Capture the cell that displays the provided text and extract its (X, Y) central coordinate. 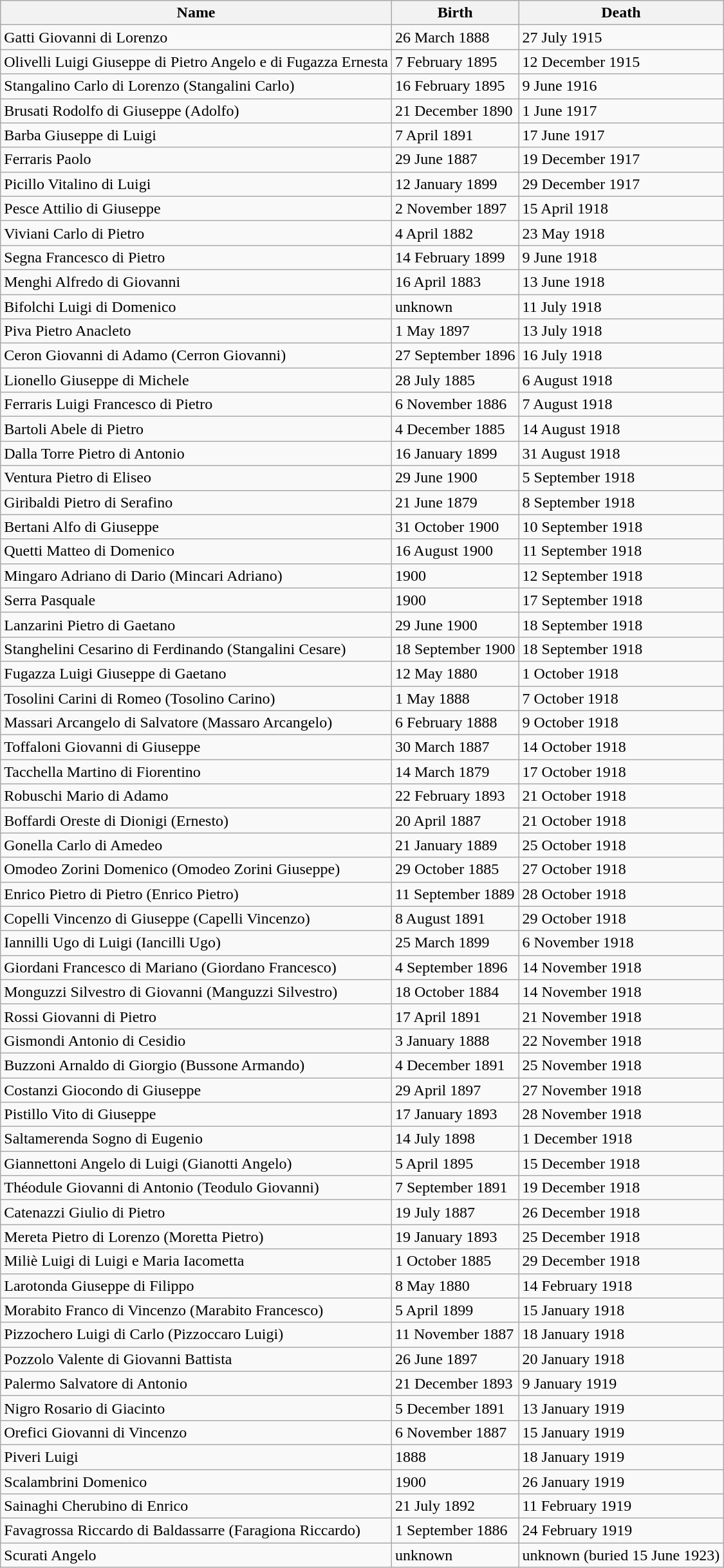
25 December 1918 (621, 1237)
Picillo Vitalino di Luigi (196, 184)
17 April 1891 (455, 1016)
19 December 1917 (621, 160)
13 July 1918 (621, 331)
Toffaloni Giovanni di Giuseppe (196, 747)
Palermo Salvatore di Antonio (196, 1383)
17 October 1918 (621, 772)
18 January 1919 (621, 1457)
16 July 1918 (621, 356)
9 October 1918 (621, 723)
31 August 1918 (621, 453)
Giribaldi Pietro di Serafino (196, 502)
5 September 1918 (621, 478)
5 December 1891 (455, 1408)
21 July 1892 (455, 1506)
Brusati Rodolfo di Giuseppe (Adolfo) (196, 111)
28 October 1918 (621, 894)
24 February 1919 (621, 1531)
Barba Giuseppe di Luigi (196, 135)
Gonella Carlo di Amedeo (196, 845)
27 September 1896 (455, 356)
14 February 1899 (455, 257)
7 February 1895 (455, 62)
28 July 1885 (455, 380)
11 September 1918 (621, 551)
Gatti Giovanni di Lorenzo (196, 37)
9 January 1919 (621, 1383)
25 March 1899 (455, 943)
14 February 1918 (621, 1286)
17 January 1893 (455, 1115)
14 July 1898 (455, 1139)
4 December 1885 (455, 429)
18 January 1918 (621, 1335)
7 August 1918 (621, 405)
16 January 1899 (455, 453)
1 December 1918 (621, 1139)
4 April 1882 (455, 233)
Olivelli Luigi Giuseppe di Pietro Angelo e di Fugazza Ernesta (196, 62)
11 November 1887 (455, 1335)
Copelli Vincenzo di Giuseppe (Capelli Vincenzo) (196, 918)
12 September 1918 (621, 576)
21 June 1879 (455, 502)
Enrico Pietro di Pietro (Enrico Pietro) (196, 894)
Tacchella Martino di Fiorentino (196, 772)
6 November 1886 (455, 405)
4 December 1891 (455, 1065)
11 July 1918 (621, 307)
18 September 1900 (455, 649)
12 May 1880 (455, 673)
4 September 1896 (455, 967)
31 October 1900 (455, 527)
29 April 1897 (455, 1090)
Menghi Alfredo di Giovanni (196, 282)
11 September 1889 (455, 894)
19 January 1893 (455, 1237)
Viviani Carlo di Pietro (196, 233)
1888 (455, 1457)
26 December 1918 (621, 1212)
Dalla Torre Pietro di Antonio (196, 453)
Mingaro Adriano di Dario (Mincari Adriano) (196, 576)
7 October 1918 (621, 698)
21 December 1893 (455, 1383)
Scurati Angelo (196, 1555)
13 June 1918 (621, 282)
Buzzoni Arnaldo di Giorgio (Bussone Armando) (196, 1065)
Catenazzi Giulio di Pietro (196, 1212)
Miliè Luigi di Luigi e Maria Iacometta (196, 1261)
7 September 1891 (455, 1188)
Ferraris Luigi Francesco di Pietro (196, 405)
8 September 1918 (621, 502)
2 November 1897 (455, 208)
29 December 1918 (621, 1261)
6 February 1888 (455, 723)
Sainaghi Cherubino di Enrico (196, 1506)
15 January 1918 (621, 1310)
27 November 1918 (621, 1090)
Name (196, 13)
1 September 1886 (455, 1531)
Piveri Luigi (196, 1457)
Rossi Giovanni di Pietro (196, 1016)
1 October 1918 (621, 673)
18 October 1884 (455, 992)
28 November 1918 (621, 1115)
5 April 1899 (455, 1310)
Favagrossa Riccardo di Baldassarre (Faragiona Riccardo) (196, 1531)
7 April 1891 (455, 135)
25 November 1918 (621, 1065)
Fugazza Luigi Giuseppe di Gaetano (196, 673)
29 October 1885 (455, 870)
29 December 1917 (621, 184)
unknown (buried 15 June 1923) (621, 1555)
21 November 1918 (621, 1016)
Lionello Giuseppe di Michele (196, 380)
5 April 1895 (455, 1163)
25 October 1918 (621, 845)
13 January 1919 (621, 1408)
Pistillo Vito di Giuseppe (196, 1115)
10 September 1918 (621, 527)
Scalambrini Domenico (196, 1481)
21 December 1890 (455, 111)
Tosolini Carini di Romeo (Tosolino Carino) (196, 698)
19 December 1918 (621, 1188)
22 February 1893 (455, 796)
8 May 1880 (455, 1286)
Bertani Alfo di Giuseppe (196, 527)
19 July 1887 (455, 1212)
26 March 1888 (455, 37)
21 January 1889 (455, 845)
23 May 1918 (621, 233)
6 November 1887 (455, 1432)
20 January 1918 (621, 1359)
Death (621, 13)
Pozzolo Valente di Giovanni Battista (196, 1359)
Morabito Franco di Vincenzo (Marabito Francesco) (196, 1310)
12 December 1915 (621, 62)
Stangalino Carlo di Lorenzo (Stangalini Carlo) (196, 86)
Bartoli Abele di Pietro (196, 429)
22 November 1918 (621, 1041)
Quetti Matteo di Domenico (196, 551)
Omodeo Zorini Domenico (Omodeo Zorini Giuseppe) (196, 870)
26 June 1897 (455, 1359)
Théodule Giovanni di Antonio (Teodulo Giovanni) (196, 1188)
1 June 1917 (621, 111)
Saltamerenda Sogno di Eugenio (196, 1139)
Mereta Pietro di Lorenzo (Moretta Pietro) (196, 1237)
6 August 1918 (621, 380)
12 January 1899 (455, 184)
3 January 1888 (455, 1041)
16 April 1883 (455, 282)
Ceron Giovanni di Adamo (Cerron Giovanni) (196, 356)
15 April 1918 (621, 208)
17 September 1918 (621, 600)
Lanzarini Pietro di Gaetano (196, 624)
Robuschi Mario di Adamo (196, 796)
6 November 1918 (621, 943)
15 January 1919 (621, 1432)
1 May 1888 (455, 698)
Costanzi Giocondo di Giuseppe (196, 1090)
26 January 1919 (621, 1481)
Gismondi Antonio di Cesidio (196, 1041)
14 March 1879 (455, 772)
1 May 1897 (455, 331)
17 June 1917 (621, 135)
Stanghelini Cesarino di Ferdinando (Stangalini Cesare) (196, 649)
16 February 1895 (455, 86)
29 June 1887 (455, 160)
Orefici Giovanni di Vincenzo (196, 1432)
Larotonda Giuseppe di Filippo (196, 1286)
Piva Pietro Anacleto (196, 331)
Iannilli Ugo di Luigi (Iancilli Ugo) (196, 943)
11 February 1919 (621, 1506)
Pesce Attilio di Giuseppe (196, 208)
29 October 1918 (621, 918)
Giordani Francesco di Mariano (Giordano Francesco) (196, 967)
Ferraris Paolo (196, 160)
Bifolchi Luigi di Domenico (196, 307)
Boffardi Oreste di Dionigi (Ernesto) (196, 821)
14 August 1918 (621, 429)
20 April 1887 (455, 821)
30 March 1887 (455, 747)
Segna Francesco di Pietro (196, 257)
15 December 1918 (621, 1163)
8 August 1891 (455, 918)
14 October 1918 (621, 747)
Pizzochero Luigi di Carlo (Pizzoccaro Luigi) (196, 1335)
Monguzzi Silvestro di Giovanni (Manguzzi Silvestro) (196, 992)
27 October 1918 (621, 870)
Massari Arcangelo di Salvatore (Massaro Arcangelo) (196, 723)
Birth (455, 13)
Serra Pasquale (196, 600)
Giannettoni Angelo di Luigi (Gianotti Angelo) (196, 1163)
27 July 1915 (621, 37)
9 June 1916 (621, 86)
1 October 1885 (455, 1261)
Ventura Pietro di Eliseo (196, 478)
16 August 1900 (455, 551)
Nigro Rosario di Giacinto (196, 1408)
9 June 1918 (621, 257)
